Capture the cell that displays the provided text and extract its [x, y] central coordinate. 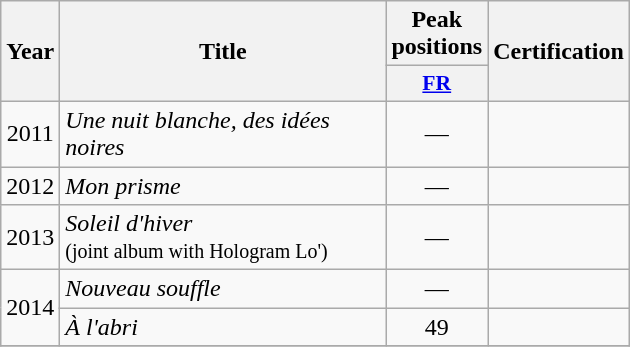
FR [437, 84]
Mon prisme [223, 185]
49 [437, 327]
Une nuit blanche, des idées noires [223, 134]
Soleil d'hiver(joint album with Hologram Lo') [223, 238]
2014 [30, 308]
2012 [30, 185]
Year [30, 52]
2013 [30, 238]
Certification [559, 52]
2011 [30, 134]
Nouveau souffle [223, 289]
Title [223, 52]
À l'abri [223, 327]
Peak positions [437, 34]
